Output the (X, Y) coordinate of the center of the cell containing the given text.  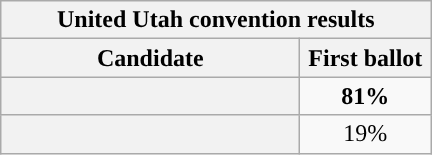
First ballot (366, 58)
81% (366, 96)
Candidate (150, 58)
United Utah convention results (216, 20)
19% (366, 134)
